Identify which cell holds the provided text, then report its [X, Y] central coordinate. 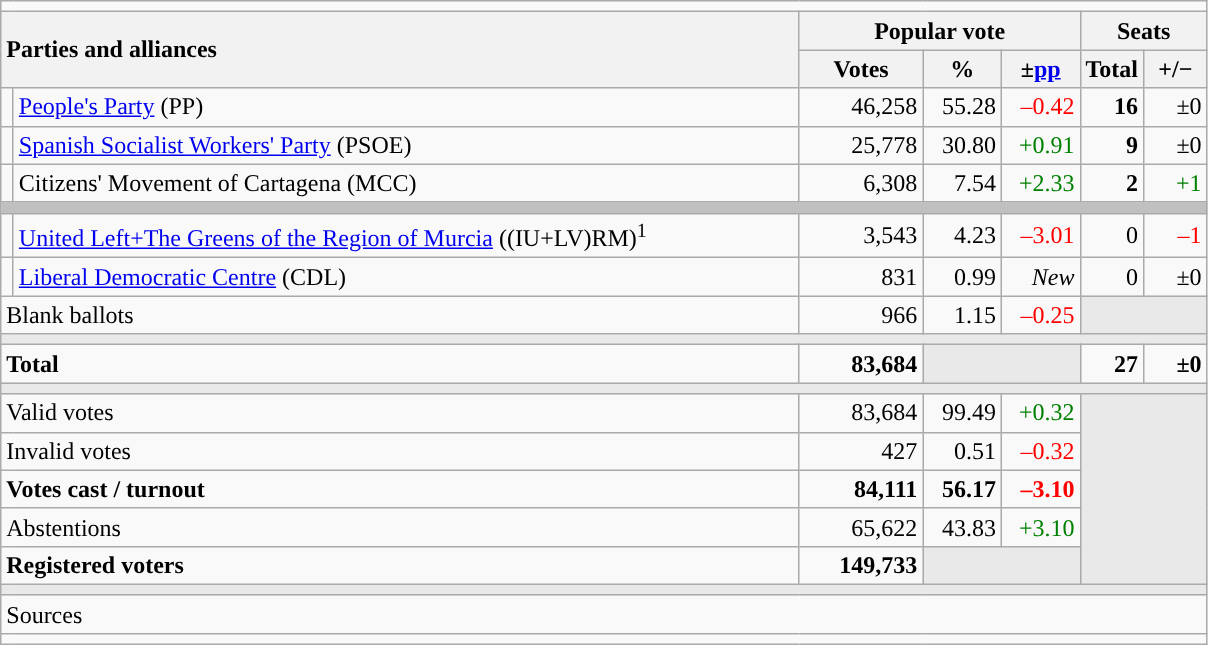
–0.25 [1040, 315]
Citizens' Movement of Cartagena (MCC) [406, 183]
7.54 [962, 183]
Liberal Democratic Centre (CDL) [406, 277]
4.23 [962, 236]
99.49 [962, 413]
0.99 [962, 277]
0.51 [962, 451]
966 [861, 315]
–3.01 [1040, 236]
Seats [1144, 31]
Votes cast / turnout [400, 489]
+/− [1176, 69]
Popular vote [940, 31]
–0.32 [1040, 451]
Votes [861, 69]
84,111 [861, 489]
27 [1112, 364]
427 [861, 451]
1.15 [962, 315]
9 [1112, 145]
149,733 [861, 565]
Blank ballots [400, 315]
3,543 [861, 236]
65,622 [861, 527]
+1 [1176, 183]
+0.32 [1040, 413]
Spanish Socialist Workers' Party (PSOE) [406, 145]
Invalid votes [400, 451]
43.83 [962, 527]
+0.91 [1040, 145]
±pp [1040, 69]
55.28 [962, 107]
People's Party (PP) [406, 107]
Parties and alliances [400, 50]
Valid votes [400, 413]
25,778 [861, 145]
United Left+The Greens of the Region of Murcia ((IU+LV)RM)1 [406, 236]
–3.10 [1040, 489]
New [1040, 277]
6,308 [861, 183]
Abstentions [400, 527]
+3.10 [1040, 527]
–0.42 [1040, 107]
% [962, 69]
16 [1112, 107]
Registered voters [400, 565]
56.17 [962, 489]
+2.33 [1040, 183]
831 [861, 277]
46,258 [861, 107]
30.80 [962, 145]
Sources [604, 614]
–1 [1176, 236]
2 [1112, 183]
